Pinpoint the cell where the given text exists, returning its [x, y] midpoint coordinate. 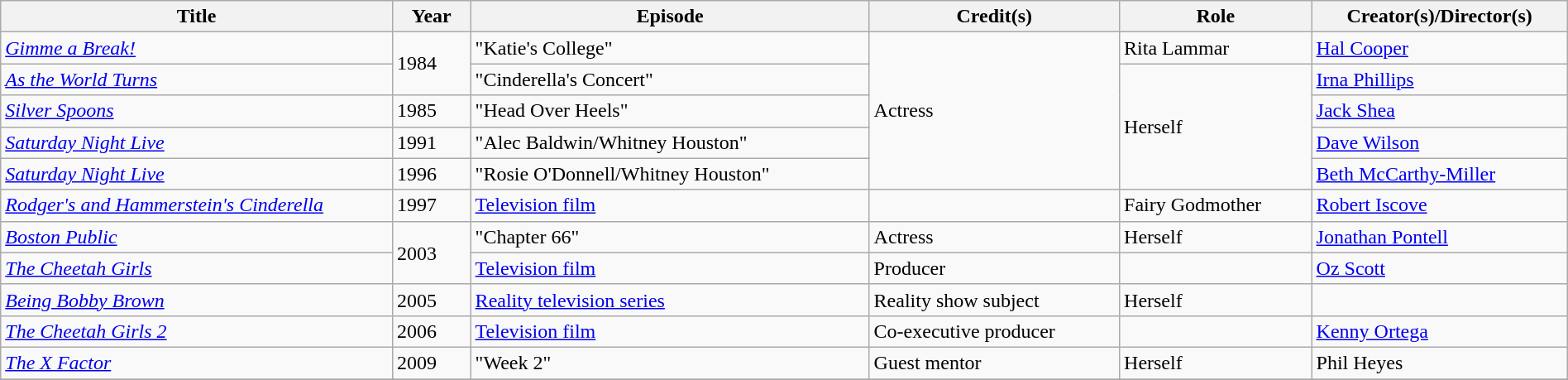
Reality television series [670, 300]
"Rosie O'Donnell/Whitney Houston" [670, 174]
Rodger's and Hammerstein's Cinderella [197, 205]
Being Bobby Brown [197, 300]
1996 [432, 174]
Jonathan Pontell [1439, 237]
The X Factor [197, 363]
Producer [994, 268]
1985 [432, 111]
2009 [432, 363]
Gimme a Break! [197, 48]
1991 [432, 142]
1997 [432, 205]
Guest mentor [994, 363]
Oz Scott [1439, 268]
Hal Cooper [1439, 48]
Jack Shea [1439, 111]
Kenny Ortega [1439, 331]
Beth McCarthy-Miller [1439, 174]
Episode [670, 17]
2006 [432, 331]
Co-executive producer [994, 331]
Robert Iscove [1439, 205]
Dave Wilson [1439, 142]
As the World Turns [197, 79]
"Alec Baldwin/Whitney Houston" [670, 142]
"Head Over Heels" [670, 111]
Irna Phillips [1439, 79]
"Chapter 66" [670, 237]
2005 [432, 300]
"Katie's College" [670, 48]
"Cinderella's Concert" [670, 79]
Year [432, 17]
Silver Spoons [197, 111]
Creator(s)/Director(s) [1439, 17]
Reality show subject [994, 300]
Fairy Godmother [1216, 205]
Credit(s) [994, 17]
The Cheetah Girls [197, 268]
1984 [432, 64]
2003 [432, 253]
"Week 2" [670, 363]
Rita Lammar [1216, 48]
Role [1216, 17]
Boston Public [197, 237]
Title [197, 17]
The Cheetah Girls 2 [197, 331]
Phil Heyes [1439, 363]
